Output the (X, Y) coordinate of the center of the cell containing the given text.  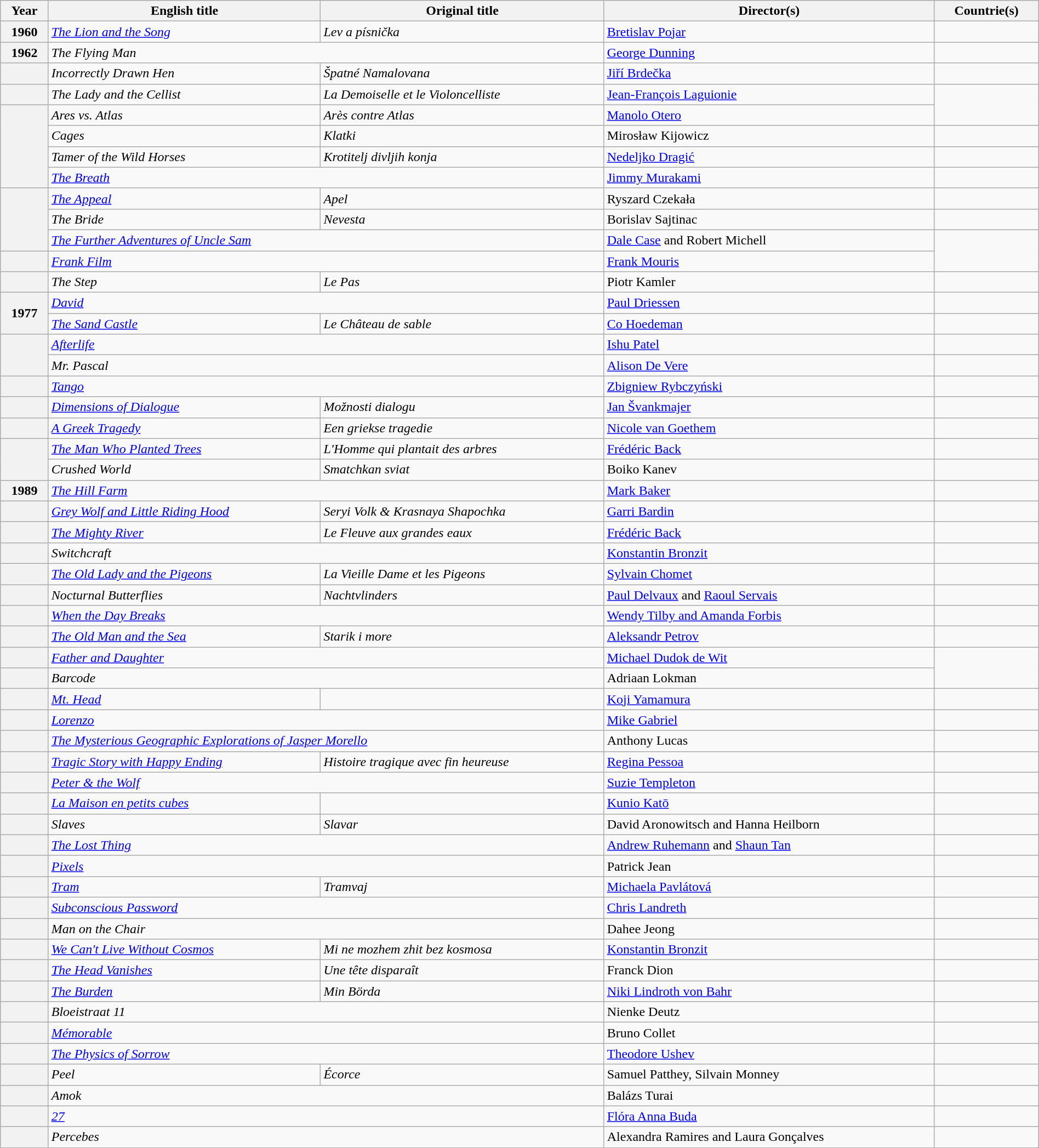
Grey Wolf and Little Riding Hood (184, 511)
The Old Man and the Sea (184, 637)
Tango (326, 386)
L'Homme qui plantait des arbres (463, 449)
Dahee Jeong (769, 929)
Kunio Katō (769, 803)
Patrick Jean (769, 866)
Alexandra Ramires and Laura Gonçalves (769, 1137)
Tamer of the Wild Horses (184, 157)
English title (184, 11)
Dale Case and Robert Michell (769, 240)
Amok (326, 1095)
The Head Vanishes (184, 970)
Peel (184, 1075)
Suzie Templeton (769, 783)
Paul Delvaux and Raoul Servais (769, 595)
The Mysterious Geographic Explorations of Jasper Morello (326, 741)
Pixels (326, 866)
The Lion and the Song (184, 32)
Nedeljko Dragić (769, 157)
Nocturnal Butterflies (184, 595)
Nachtvlinders (463, 595)
Switchcraft (326, 553)
Father and Daughter (326, 658)
Adriaan Lokman (769, 678)
Bloeistraat 11 (326, 1012)
The Sand Castle (184, 324)
The Man Who Planted Trees (184, 449)
The Physics of Sorrow (326, 1054)
Arès contre Atlas (463, 115)
A Greek Tragedy (184, 428)
Year (24, 11)
David (326, 303)
Michael Dudok de Wit (769, 658)
Mirosław Kijowicz (769, 136)
Niki Lindroth von Bahr (769, 991)
Garri Bardin (769, 511)
Manolo Otero (769, 115)
Percebes (326, 1137)
The Hill Farm (326, 490)
Alison De Vere (769, 365)
Krotitelj divljih konja (463, 157)
Le Fleuve aux grandes eaux (463, 532)
Le Château de sable (463, 324)
Tragic Story with Happy Ending (184, 762)
Mike Gabriel (769, 720)
Bruno Collet (769, 1033)
Klatki (463, 136)
Smatchkan sviat (463, 470)
1977 (24, 313)
1960 (24, 32)
Koji Yamamura (769, 699)
Slaves (184, 824)
Histoire tragique avec fin heureuse (463, 762)
Aleksandr Petrov (769, 637)
Mt. Head (184, 699)
Une tête disparaît (463, 970)
Sylvain Chomet (769, 574)
Ishu Patel (769, 345)
Min Börda (463, 991)
Seryi Volk & Krasnaya Shapochka (463, 511)
Original title (463, 11)
Starik i more (463, 637)
Bretislav Pojar (769, 32)
Možnosti dialogu (463, 407)
Director(s) (769, 11)
Samuel Patthey, Silvain Monney (769, 1075)
We Can't Live Without Cosmos (184, 950)
Le Pas (463, 282)
Nicole van Goethem (769, 428)
Mr. Pascal (326, 365)
Dimensions of Dialogue (184, 407)
Apel (463, 198)
Slavar (463, 824)
Špatné Namalovana (463, 73)
Een griekse tragedie (463, 428)
The Flying Man (326, 53)
Balázs Turai (769, 1095)
Mi ne mozhem zhit bez kosmosa (463, 950)
Peter & the Wolf (326, 783)
Zbigniew Rybczyński (769, 386)
The Old Lady and the Pigeons (184, 574)
Crushed World (184, 470)
Chris Landreth (769, 907)
Jean-François Laguionie (769, 94)
Michaela Pavlátová (769, 887)
Ares vs. Atlas (184, 115)
La Maison en petits cubes (184, 803)
Piotr Kamler (769, 282)
Man on the Chair (326, 929)
The Breath (326, 178)
Barcode (326, 678)
Afterlife (326, 345)
Frank Mouris (769, 261)
Subconscious Password (326, 907)
Theodore Ushev (769, 1054)
27 (326, 1116)
The Lady and the Cellist (184, 94)
The Mighty River (184, 532)
George Dunning (769, 53)
Anthony Lucas (769, 741)
Regina Pessoa (769, 762)
The Burden (184, 991)
Tram (184, 887)
The Bride (184, 219)
Mémorable (326, 1033)
Paul Driessen (769, 303)
Boiko Kanev (769, 470)
David Aronowitsch and Hanna Heilborn (769, 824)
Borislav Sajtinac (769, 219)
Incorrectly Drawn Hen (184, 73)
Lorenzo (326, 720)
The Step (184, 282)
Andrew Ruhemann and Shaun Tan (769, 845)
Wendy Tilby and Amanda Forbis (769, 616)
The Appeal (184, 198)
Nienke Deutz (769, 1012)
Flóra Anna Buda (769, 1116)
Jimmy Murakami (769, 178)
Cages (184, 136)
Lev a písnička (463, 32)
Jiří Brdečka (769, 73)
The Further Adventures of Uncle Sam (326, 240)
La Vieille Dame et les Pigeons (463, 574)
Ryszard Czekała (769, 198)
La Demoiselle et le Violoncelliste (463, 94)
Tramvaj (463, 887)
Mark Baker (769, 490)
1962 (24, 53)
Franck Dion (769, 970)
The Lost Thing (326, 845)
Nevesta (463, 219)
1989 (24, 490)
Jan Švankmajer (769, 407)
Co Hoedeman (769, 324)
Frank Film (326, 261)
Countrie(s) (986, 11)
When the Day Breaks (326, 616)
Écorce (463, 1075)
